For the text-containing cell, return its midpoint in [x, y] coordinate format. 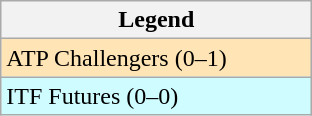
ITF Futures (0–0) [156, 96]
ATP Challengers (0–1) [156, 58]
Legend [156, 20]
